Output the (x, y) coordinate of the center of the cell containing the given text.  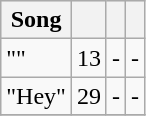
13 (88, 58)
29 (88, 96)
Song (36, 20)
"" (36, 58)
"Hey" (36, 96)
